Capture the cell that displays the provided text and extract its [x, y] central coordinate. 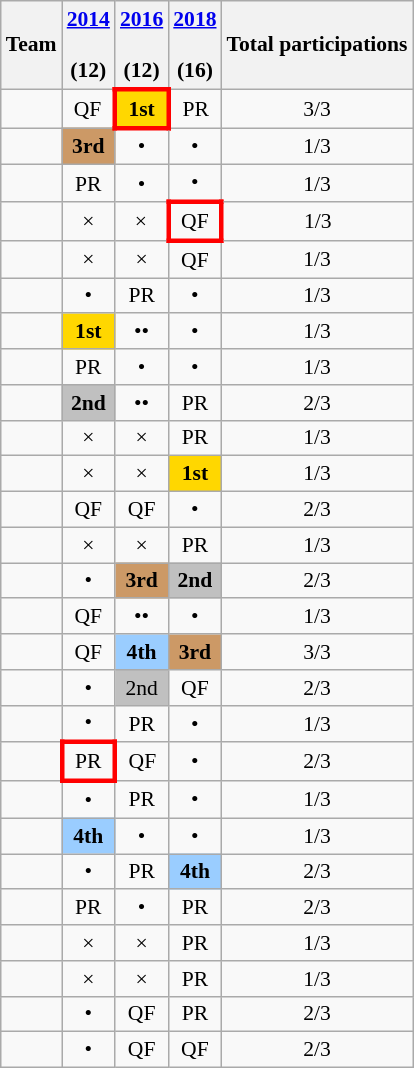
Total participations [318, 45]
2014(12) [88, 45]
Team [32, 45]
2016(12) [142, 45]
2018(16) [194, 45]
